Find where the given text appears and provide that cell's center as (X, Y) coordinate. 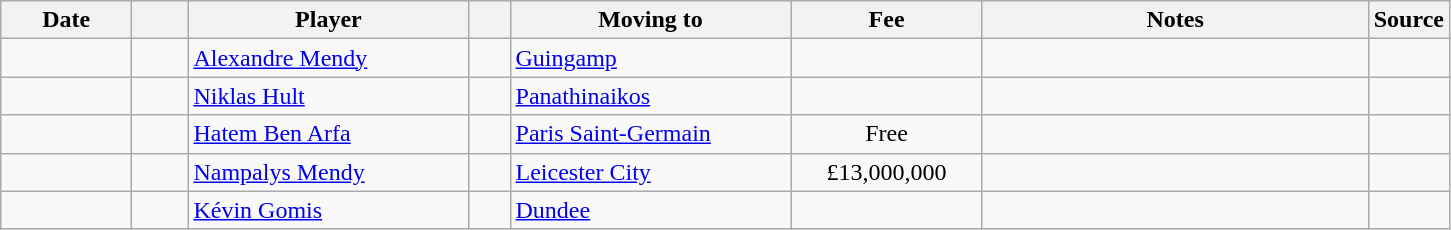
Leicester City (650, 172)
Date (66, 20)
Kévin Gomis (328, 210)
Paris Saint-Germain (650, 134)
Notes (1175, 20)
Guingamp (650, 58)
Niklas Hult (328, 96)
Fee (886, 20)
£13,000,000 (886, 172)
Player (328, 20)
Alexandre Mendy (328, 58)
Panathinaikos (650, 96)
Hatem Ben Arfa (328, 134)
Nampalys Mendy (328, 172)
Dundee (650, 210)
Free (886, 134)
Moving to (650, 20)
Source (1408, 20)
